Locate the cell with the specified text and output its [X, Y] center coordinate. 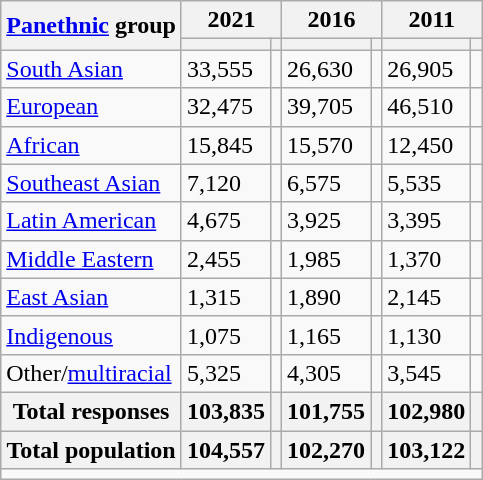
2016 [332, 20]
4,305 [326, 373]
Other/multiracial [92, 373]
103,835 [226, 411]
European [92, 107]
3,395 [426, 221]
Latin American [92, 221]
15,845 [226, 145]
1,075 [226, 335]
Indigenous [92, 335]
1,890 [326, 297]
2,145 [426, 297]
5,535 [426, 183]
46,510 [426, 107]
104,557 [226, 449]
39,705 [326, 107]
Southeast Asian [92, 183]
1,315 [226, 297]
26,630 [326, 69]
1,130 [426, 335]
12,450 [426, 145]
6,575 [326, 183]
33,555 [226, 69]
102,980 [426, 411]
15,570 [326, 145]
2011 [432, 20]
1,165 [326, 335]
East Asian [92, 297]
101,755 [326, 411]
3,545 [426, 373]
4,675 [226, 221]
5,325 [226, 373]
7,120 [226, 183]
1,370 [426, 259]
102,270 [326, 449]
2,455 [226, 259]
32,475 [226, 107]
Middle Eastern [92, 259]
26,905 [426, 69]
1,985 [326, 259]
Panethnic group [92, 26]
2021 [231, 20]
3,925 [326, 221]
South Asian [92, 69]
Total population [92, 449]
African [92, 145]
Total responses [92, 411]
103,122 [426, 449]
